Find where the given text appears and provide that cell's center as [X, Y] coordinate. 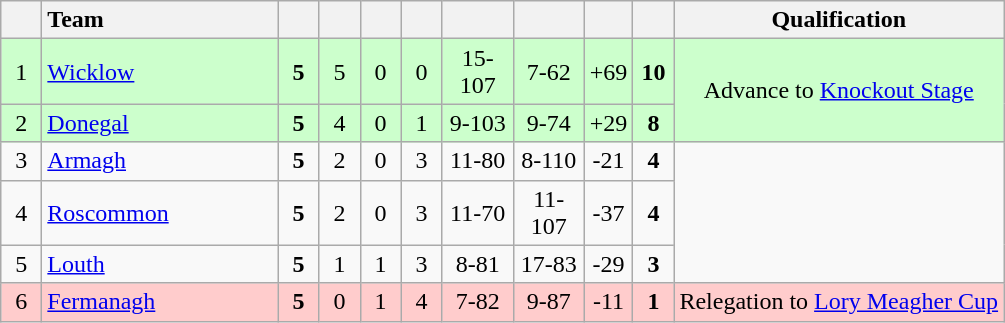
7-62 [548, 72]
Armagh [160, 161]
11-80 [478, 161]
Fermanagh [160, 302]
+69 [608, 72]
9-103 [478, 123]
-11 [608, 302]
Louth [160, 264]
Team [160, 20]
6 [22, 302]
Wicklow [160, 72]
11-107 [548, 212]
11-70 [478, 212]
9-74 [548, 123]
15-107 [478, 72]
+29 [608, 123]
8 [654, 123]
-37 [608, 212]
Qualification [839, 20]
8-81 [478, 264]
Roscommon [160, 212]
-21 [608, 161]
7-82 [478, 302]
17-83 [548, 264]
Donegal [160, 123]
-29 [608, 264]
Advance to Knockout Stage [839, 90]
9-87 [548, 302]
Relegation to Lory Meagher Cup [839, 302]
10 [654, 72]
8-110 [548, 161]
